Capture the cell that displays the provided text and extract its (x, y) central coordinate. 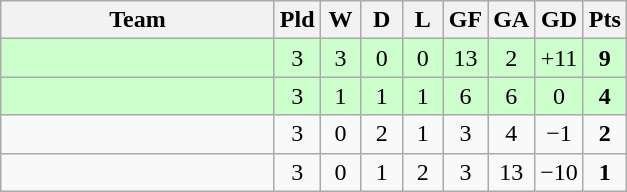
GF (465, 20)
D (382, 20)
L (422, 20)
−10 (560, 172)
9 (604, 58)
+11 (560, 58)
W (340, 20)
Pts (604, 20)
GA (512, 20)
GD (560, 20)
−1 (560, 134)
Team (138, 20)
Pld (297, 20)
